Return the (x, y) coordinate for the center point of the cell that contains the specified text.  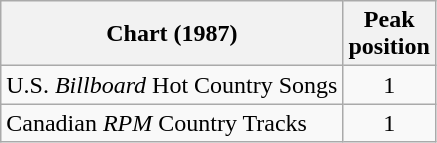
Canadian RPM Country Tracks (172, 123)
U.S. Billboard Hot Country Songs (172, 85)
Peakposition (389, 34)
Chart (1987) (172, 34)
